Output the (x, y) coordinate of the center of the cell containing the given text.  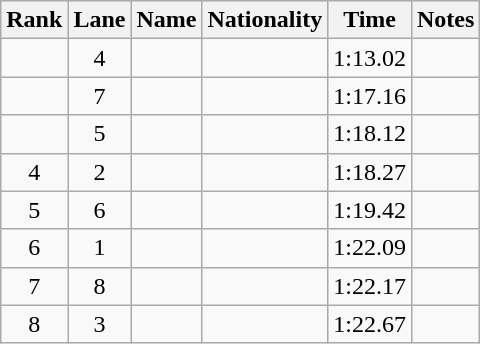
1:22.09 (370, 248)
1:22.17 (370, 286)
Time (370, 20)
1:18.27 (370, 172)
Rank (34, 20)
Name (166, 20)
3 (100, 324)
1:17.16 (370, 96)
1:19.42 (370, 210)
Notes (445, 20)
2 (100, 172)
1:22.67 (370, 324)
1:13.02 (370, 58)
Lane (100, 20)
Nationality (265, 20)
1:18.12 (370, 134)
1 (100, 248)
